From the cell containing the given text, extract its center point as (x, y) coordinate. 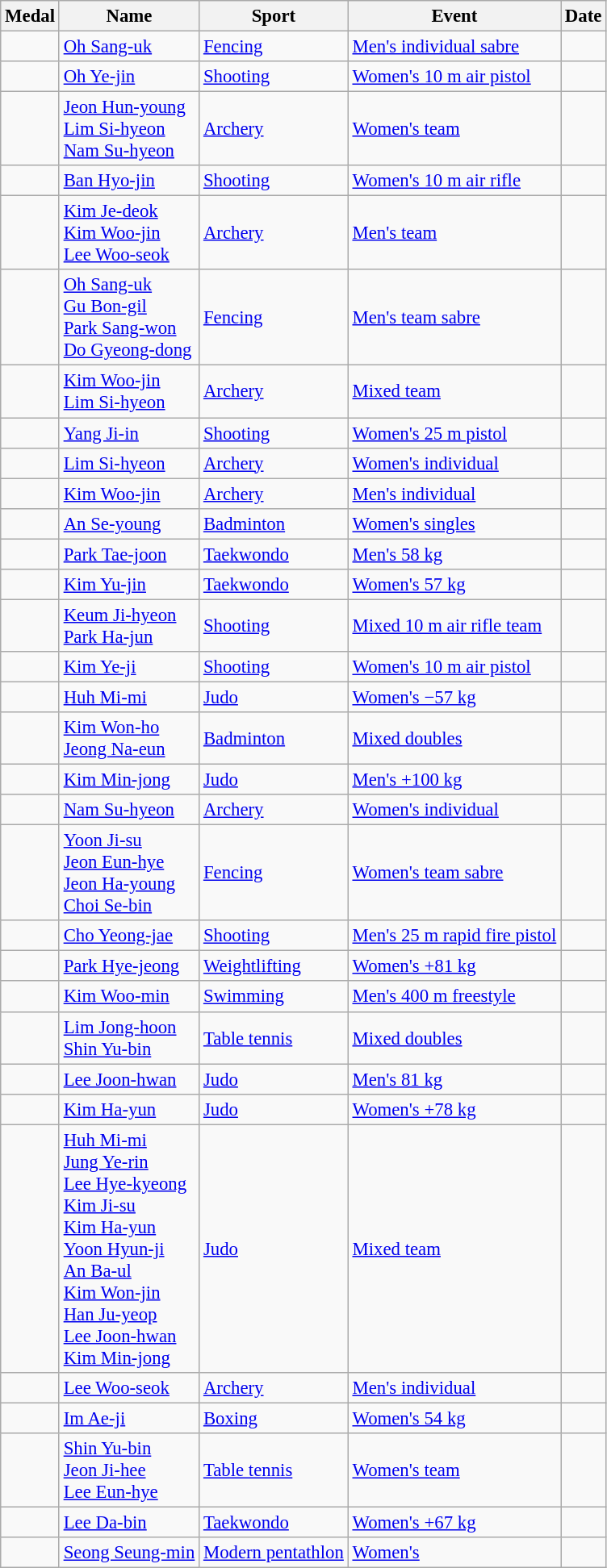
Kim Je-deokKim Woo-jinLee Woo-seok (129, 233)
Huh Mi-miJung Ye-rinLee Hye-kyeongKim Ji-suKim Ha-yunYoon Hyun-jiAn Ba-ulKim Won-jinHan Ju-yeopLee Joon-hwanKim Min-jong (129, 1249)
Oh Sang-ukGu Bon-gilPark Sang-wonDo Gyeong-dong (129, 318)
Kim Woo-jin (129, 494)
Women's +78 kg (454, 1109)
Kim Min-jong (129, 780)
Date (584, 16)
Event (454, 16)
Modern pentathlon (274, 1553)
Weightlifting (274, 966)
Kim Woo-min (129, 997)
Jeon Hun-youngLim Si-hyeonNam Su-hyeon (129, 129)
Women's team sabre (454, 873)
Yoon Ji-suJeon Eun-hyeJeon Ha-youngChoi Se-bin (129, 873)
Women's 25 m pistol (454, 433)
Mixed 10 m air rifle team (454, 626)
Men's 25 m rapid fire pistol (454, 936)
Men's +100 kg (454, 780)
Men's team (454, 233)
Women's 10 m air rifle (454, 181)
Lee Woo-seok (129, 1388)
Nam Su-hyeon (129, 810)
Kim Woo-jinLim Si-hyeon (129, 392)
An Se-young (129, 523)
Men's 400 m freestyle (454, 997)
Park Hye-jeong (129, 966)
Yang Ji-in (129, 433)
Women's +67 kg (454, 1522)
Cho Yeong-jae (129, 936)
Ban Hyo-jin (129, 181)
Kim Ye-ji (129, 667)
Huh Mi-mi (129, 697)
Kim Ha-yun (129, 1109)
Men's individual sabre (454, 47)
Medal (31, 16)
Women's singles (454, 523)
Lim Si-hyeon (129, 463)
Sport (274, 16)
Boxing (274, 1418)
Swimming (274, 997)
Park Tae-joon (129, 554)
Shin Yu-binJeon Ji-heeLee Eun-hye (129, 1470)
Women's 57 kg (454, 585)
Men's 58 kg (454, 554)
Lee Joon-hwan (129, 1079)
Keum Ji-hyeonPark Ha-jun (129, 626)
Kim Won-hoJeong Na-eun (129, 739)
Name (129, 16)
Seong Seung-min (129, 1553)
Women's (454, 1553)
Kim Yu-jin (129, 585)
Men's 81 kg (454, 1079)
Oh Sang-uk (129, 47)
Women's −57 kg (454, 697)
Im Ae-ji (129, 1418)
Men's team sabre (454, 318)
Oh Ye-jin (129, 77)
Women's +81 kg (454, 966)
Lim Jong-hoonShin Yu-bin (129, 1037)
Lee Da-bin (129, 1522)
Women's 54 kg (454, 1418)
